Capture the cell that displays the provided text and extract its [x, y] central coordinate. 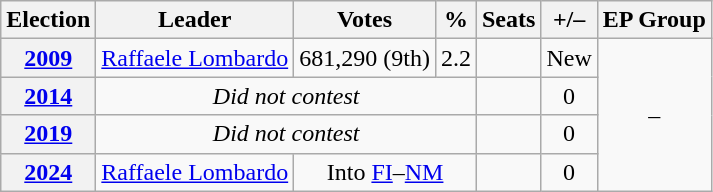
Into FI–NM [386, 172]
EP Group [654, 20]
2014 [48, 96]
Leader [195, 20]
% [456, 20]
2.2 [456, 58]
New [569, 58]
2024 [48, 172]
+/– [569, 20]
2019 [48, 134]
Seats [508, 20]
2009 [48, 58]
681,290 (9th) [365, 58]
Votes [365, 20]
Election [48, 20]
– [654, 115]
